Capture the cell that displays the provided text and extract its [x, y] central coordinate. 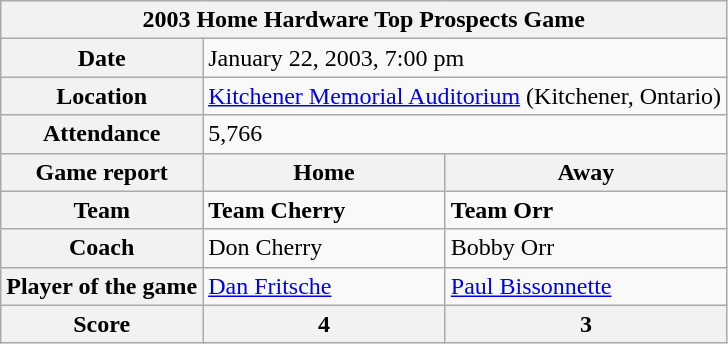
January 22, 2003, 7:00 pm [465, 58]
Date [102, 58]
Location [102, 96]
4 [324, 324]
Away [586, 172]
Don Cherry [324, 248]
2003 Home Hardware Top Prospects Game [364, 20]
Game report [102, 172]
3 [586, 324]
Attendance [102, 134]
5,766 [465, 134]
Score [102, 324]
Dan Fritsche [324, 286]
Kitchener Memorial Auditorium (Kitchener, Ontario) [465, 96]
Player of the game [102, 286]
Bobby Orr [586, 248]
Paul Bissonnette [586, 286]
Team Orr [586, 210]
Team [102, 210]
Team Cherry [324, 210]
Home [324, 172]
Coach [102, 248]
